Scan for the cell matching the given text and deliver its (X, Y) coordinate at center. 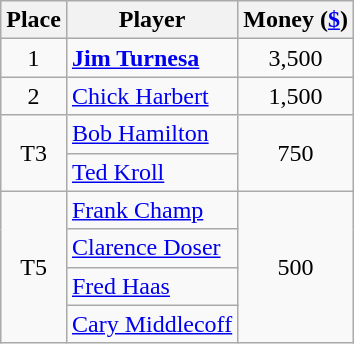
2 (34, 96)
Money ($) (296, 20)
Jim Turnesa (152, 58)
Bob Hamilton (152, 134)
Chick Harbert (152, 96)
T3 (34, 153)
1 (34, 58)
Cary Middlecoff (152, 324)
1,500 (296, 96)
Fred Haas (152, 286)
Ted Kroll (152, 172)
750 (296, 153)
T5 (34, 267)
Player (152, 20)
3,500 (296, 58)
Place (34, 20)
Clarence Doser (152, 248)
500 (296, 267)
Frank Champ (152, 210)
